Find where the given text appears and provide that cell's center as (X, Y) coordinate. 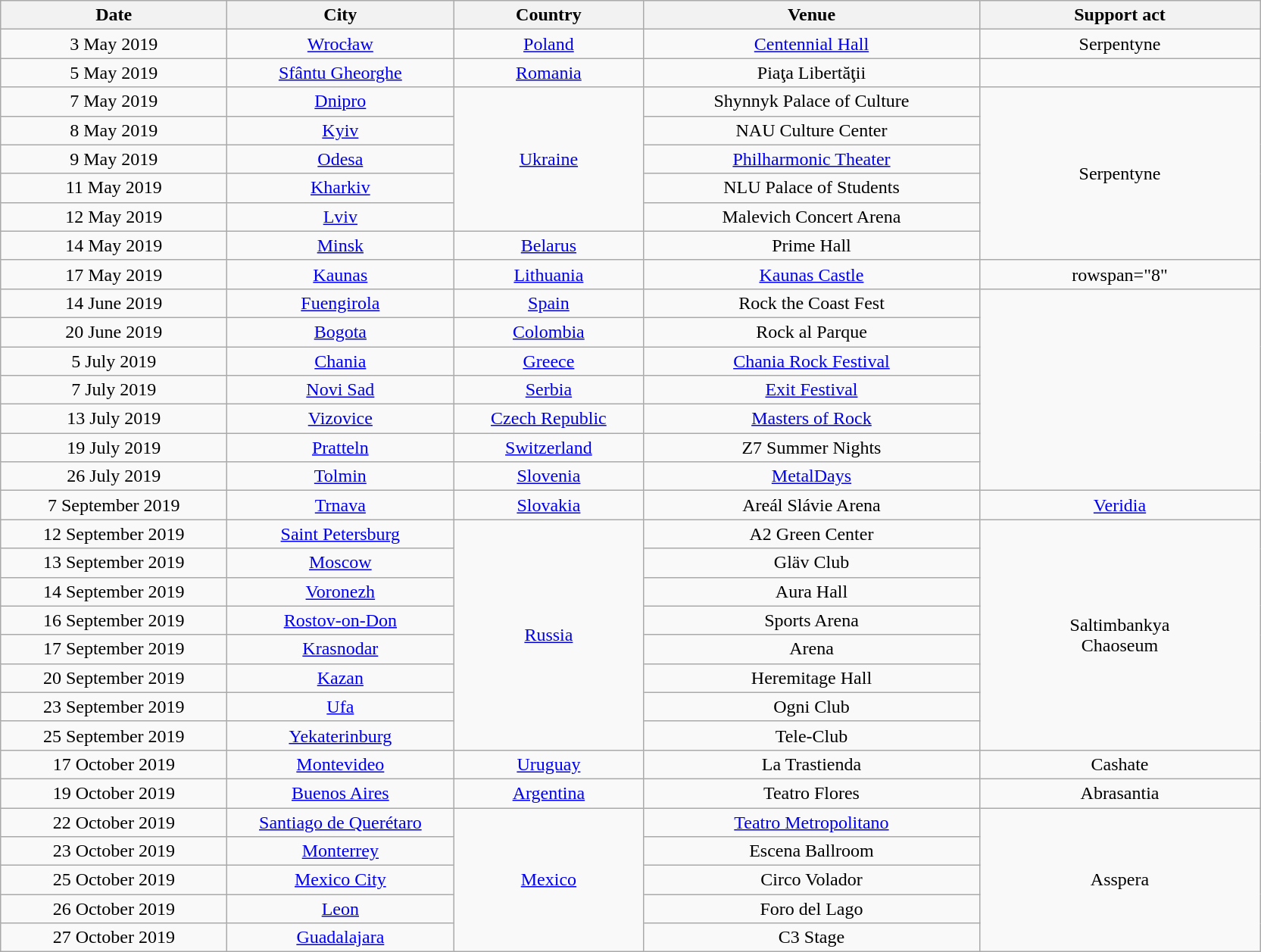
5 May 2019 (114, 73)
17 May 2019 (114, 274)
Pratteln (341, 448)
NAU Culture Center (812, 130)
Czech Republic (548, 419)
Saint Petersburg (341, 534)
26 July 2019 (114, 476)
City (341, 15)
Lithuania (548, 274)
14 June 2019 (114, 303)
13 September 2019 (114, 563)
Spain (548, 303)
Colombia (548, 332)
Slovakia (548, 505)
Cashate (1119, 764)
Fuengirola (341, 303)
14 September 2019 (114, 591)
Country (548, 15)
22 October 2019 (114, 822)
Philharmonic Theater (812, 159)
Lviv (341, 217)
7 September 2019 (114, 505)
Areál Slávie Arena (812, 505)
Minsk (341, 245)
Foro del Lago (812, 909)
20 September 2019 (114, 678)
Sfântu Gheorghe (341, 73)
Voronezh (341, 591)
Russia (548, 635)
Yekaterinburg (341, 735)
23 September 2019 (114, 707)
Arena (812, 649)
Teatro Flores (812, 793)
Venue (812, 15)
Vizovice (341, 419)
Uruguay (548, 764)
Leon (341, 909)
Veridia (1119, 505)
Prime Hall (812, 245)
La Trastienda (812, 764)
3 May 2019 (114, 44)
Piaţa Libertăţii (812, 73)
11 May 2019 (114, 188)
C3 Stage (812, 938)
Wrocław (341, 44)
Ukraine (548, 159)
Mexico (548, 879)
Odesa (341, 159)
Kyiv (341, 130)
Escena Ballroom (812, 851)
Ogni Club (812, 707)
17 October 2019 (114, 764)
Asspera (1119, 879)
Greece (548, 361)
Kazan (341, 678)
NLU Palace of Students (812, 188)
Masters of Rock (812, 419)
Kharkiv (341, 188)
Belarus (548, 245)
16 September 2019 (114, 620)
Bogota (341, 332)
Sports Arena (812, 620)
Malevich Concert Arena (812, 217)
Aura Hall (812, 591)
Slovenia (548, 476)
25 October 2019 (114, 880)
Circo Volador (812, 880)
Shynnyk Palace of Culture (812, 101)
Saltimbankya Chaoseum (1119, 635)
Buenos Aires (341, 793)
23 October 2019 (114, 851)
Mexico City (341, 880)
Monterrey (341, 851)
13 July 2019 (114, 419)
19 October 2019 (114, 793)
rowspan="8" (1119, 274)
MetalDays (812, 476)
Tolmin (341, 476)
Rock al Parque (812, 332)
Tele-Club (812, 735)
Guadalajara (341, 938)
Rostov-on-Don (341, 620)
Kaunas Castle (812, 274)
Moscow (341, 563)
Santiago de Querétaro (341, 822)
Centennial Hall (812, 44)
Trnava (341, 505)
Teatro Metropolitano (812, 822)
Ufa (341, 707)
17 September 2019 (114, 649)
27 October 2019 (114, 938)
Switzerland (548, 448)
Serbia (548, 390)
25 September 2019 (114, 735)
Dnipro (341, 101)
5 July 2019 (114, 361)
Kaunas (341, 274)
19 July 2019 (114, 448)
Gläv Club (812, 563)
Romania (548, 73)
Abrasantia (1119, 793)
Argentina (548, 793)
14 May 2019 (114, 245)
Montevideo (341, 764)
Support act (1119, 15)
7 May 2019 (114, 101)
Krasnodar (341, 649)
Rock the Coast Fest (812, 303)
20 June 2019 (114, 332)
12 September 2019 (114, 534)
Exit Festival (812, 390)
Chania Rock Festival (812, 361)
Poland (548, 44)
Heremitage Hall (812, 678)
26 October 2019 (114, 909)
8 May 2019 (114, 130)
12 May 2019 (114, 217)
7 July 2019 (114, 390)
Chania (341, 361)
A2 Green Center (812, 534)
Novi Sad (341, 390)
9 May 2019 (114, 159)
Z7 Summer Nights (812, 448)
Date (114, 15)
